Detect which cell encompasses the target text, then output its (X, Y) center coordinate. 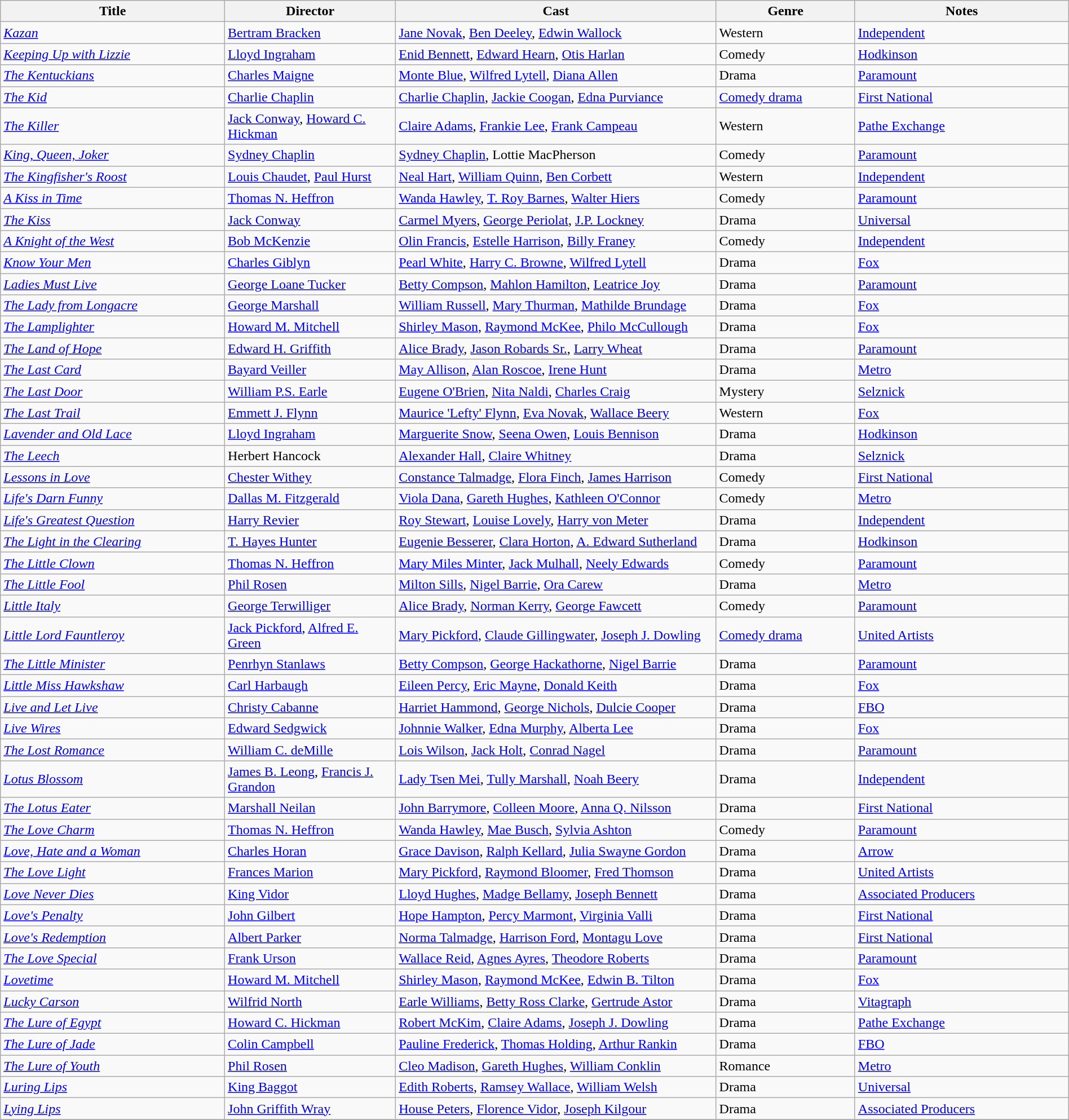
Milton Sills, Nigel Barrie, Ora Carew (556, 584)
Eugene O'Brien, Nita Naldi, Charles Craig (556, 391)
Claire Adams, Frankie Lee, Frank Campeau (556, 126)
Charlie Chaplin, Jackie Coogan, Edna Purviance (556, 97)
Lying Lips (113, 1109)
The Kid (113, 97)
Lucky Carson (113, 1001)
Enid Bennett, Edward Hearn, Otis Harlan (556, 54)
Love Never Dies (113, 894)
James B. Leong, Francis J. Grandon (310, 779)
Betty Compson, Mahlon Hamilton, Leatrice Joy (556, 284)
Roy Stewart, Louise Lovely, Harry von Meter (556, 520)
Lovetime (113, 980)
The Lamplighter (113, 327)
The Kingfisher's Roost (113, 177)
The Land of Hope (113, 349)
Little Miss Hawkshaw (113, 686)
House Peters, Florence Vidor, Joseph Kilgour (556, 1109)
Mary Miles Minter, Jack Mulhall, Neely Edwards (556, 563)
Wallace Reid, Agnes Ayres, Theodore Roberts (556, 958)
Harry Revier (310, 520)
William Russell, Mary Thurman, Mathilde Brundage (556, 306)
Edward H. Griffith (310, 349)
Wilfrid North (310, 1001)
Keeping Up with Lizzie (113, 54)
The Kiss (113, 219)
Edith Roberts, Ramsey Wallace, William Welsh (556, 1087)
Mary Pickford, Claude Gillingwater, Joseph J. Dowling (556, 635)
Charlie Chaplin (310, 97)
Genre (785, 11)
The Light in the Clearing (113, 541)
The Little Clown (113, 563)
The Kentuckians (113, 76)
Charles Giblyn (310, 262)
Marguerite Snow, Seena Owen, Louis Bennison (556, 434)
Herbert Hancock (310, 456)
The Last Door (113, 391)
The Love Special (113, 958)
Jack Pickford, Alfred E. Green (310, 635)
Howard C. Hickman (310, 1023)
Title (113, 11)
Harriet Hammond, George Nichols, Dulcie Cooper (556, 707)
The Little Fool (113, 584)
George Terwilliger (310, 606)
Live and Let Live (113, 707)
Lady Tsen Mei, Tully Marshall, Noah Beery (556, 779)
The Lost Romance (113, 750)
Maurice 'Lefty' Flynn, Eva Novak, Wallace Beery (556, 413)
The Little Minister (113, 664)
Lessons in Love (113, 477)
Betty Compson, George Hackathorne, Nigel Barrie (556, 664)
Alexander Hall, Claire Whitney (556, 456)
Ladies Must Live (113, 284)
The Killer (113, 126)
Edward Sedgwick (310, 729)
Sydney Chaplin (310, 155)
Pearl White, Harry C. Browne, Wilfred Lytell (556, 262)
T. Hayes Hunter (310, 541)
Romance (785, 1066)
Bob McKenzie (310, 241)
The Lure of Youth (113, 1066)
Frances Marion (310, 872)
The Love Light (113, 872)
William C. deMille (310, 750)
Cast (556, 11)
Alice Brady, Jason Robards Sr., Larry Wheat (556, 349)
King, Queen, Joker (113, 155)
Cleo Madison, Gareth Hughes, William Conklin (556, 1066)
Penrhyn Stanlaws (310, 664)
Vitagraph (962, 1001)
Grace Davison, Ralph Kellard, Julia Swayne Gordon (556, 851)
Know Your Men (113, 262)
Jack Conway (310, 219)
Emmett J. Flynn (310, 413)
Arrow (962, 851)
Jack Conway, Howard C. Hickman (310, 126)
Carmel Myers, George Periolat, J.P. Lockney (556, 219)
Alice Brady, Norman Kerry, George Fawcett (556, 606)
Carl Harbaugh (310, 686)
Christy Cabanne (310, 707)
Kazan (113, 33)
Louis Chaudet, Paul Hurst (310, 177)
Charles Horan (310, 851)
Viola Dana, Gareth Hughes, Kathleen O'Connor (556, 499)
May Allison, Alan Roscoe, Irene Hunt (556, 370)
The Lotus Eater (113, 808)
Olin Francis, Estelle Harrison, Billy Franey (556, 241)
Charles Maigne (310, 76)
Love, Hate and a Woman (113, 851)
Director (310, 11)
George Loane Tucker (310, 284)
Robert McKim, Claire Adams, Joseph J. Dowling (556, 1023)
Bayard Veiller (310, 370)
Colin Campbell (310, 1044)
Frank Urson (310, 958)
George Marshall (310, 306)
Wanda Hawley, Mae Busch, Sylvia Ashton (556, 830)
William P.S. Earle (310, 391)
Marshall Neilan (310, 808)
Neal Hart, William Quinn, Ben Corbett (556, 177)
The Lure of Jade (113, 1044)
The Love Charm (113, 830)
John Barrymore, Colleen Moore, Anna Q. Nilsson (556, 808)
Live Wires (113, 729)
The Last Card (113, 370)
Earle Williams, Betty Ross Clarke, Gertrude Astor (556, 1001)
Dallas M. Fitzgerald (310, 499)
Jane Novak, Ben Deeley, Edwin Wallock (556, 33)
Life's Darn Funny (113, 499)
Love's Penalty (113, 915)
Wanda Hawley, T. Roy Barnes, Walter Hiers (556, 198)
John Gilbert (310, 915)
The Last Trail (113, 413)
Albert Parker (310, 937)
Sydney Chaplin, Lottie MacPherson (556, 155)
Luring Lips (113, 1087)
Chester Withey (310, 477)
Little Italy (113, 606)
Mystery (785, 391)
King Vidor (310, 894)
Life's Greatest Question (113, 520)
A Kiss in Time (113, 198)
The Lady from Longacre (113, 306)
Little Lord Fauntleroy (113, 635)
Norma Talmadge, Harrison Ford, Montagu Love (556, 937)
Lloyd Hughes, Madge Bellamy, Joseph Bennett (556, 894)
Love's Redemption (113, 937)
Hope Hampton, Percy Marmont, Virginia Valli (556, 915)
Shirley Mason, Raymond McKee, Edwin B. Tilton (556, 980)
Monte Blue, Wilfred Lytell, Diana Allen (556, 76)
Notes (962, 11)
Constance Talmadge, Flora Finch, James Harrison (556, 477)
The Lure of Egypt (113, 1023)
King Baggot (310, 1087)
Lois Wilson, Jack Holt, Conrad Nagel (556, 750)
Mary Pickford, Raymond Bloomer, Fred Thomson (556, 872)
Johnnie Walker, Edna Murphy, Alberta Lee (556, 729)
Lavender and Old Lace (113, 434)
The Leech (113, 456)
Bertram Bracken (310, 33)
A Knight of the West (113, 241)
Shirley Mason, Raymond McKee, Philo McCullough (556, 327)
John Griffith Wray (310, 1109)
Eugenie Besserer, Clara Horton, A. Edward Sutherland (556, 541)
Eileen Percy, Eric Mayne, Donald Keith (556, 686)
Pauline Frederick, Thomas Holding, Arthur Rankin (556, 1044)
Lotus Blossom (113, 779)
